Output the [X, Y] coordinate of the center of the cell containing the given text.  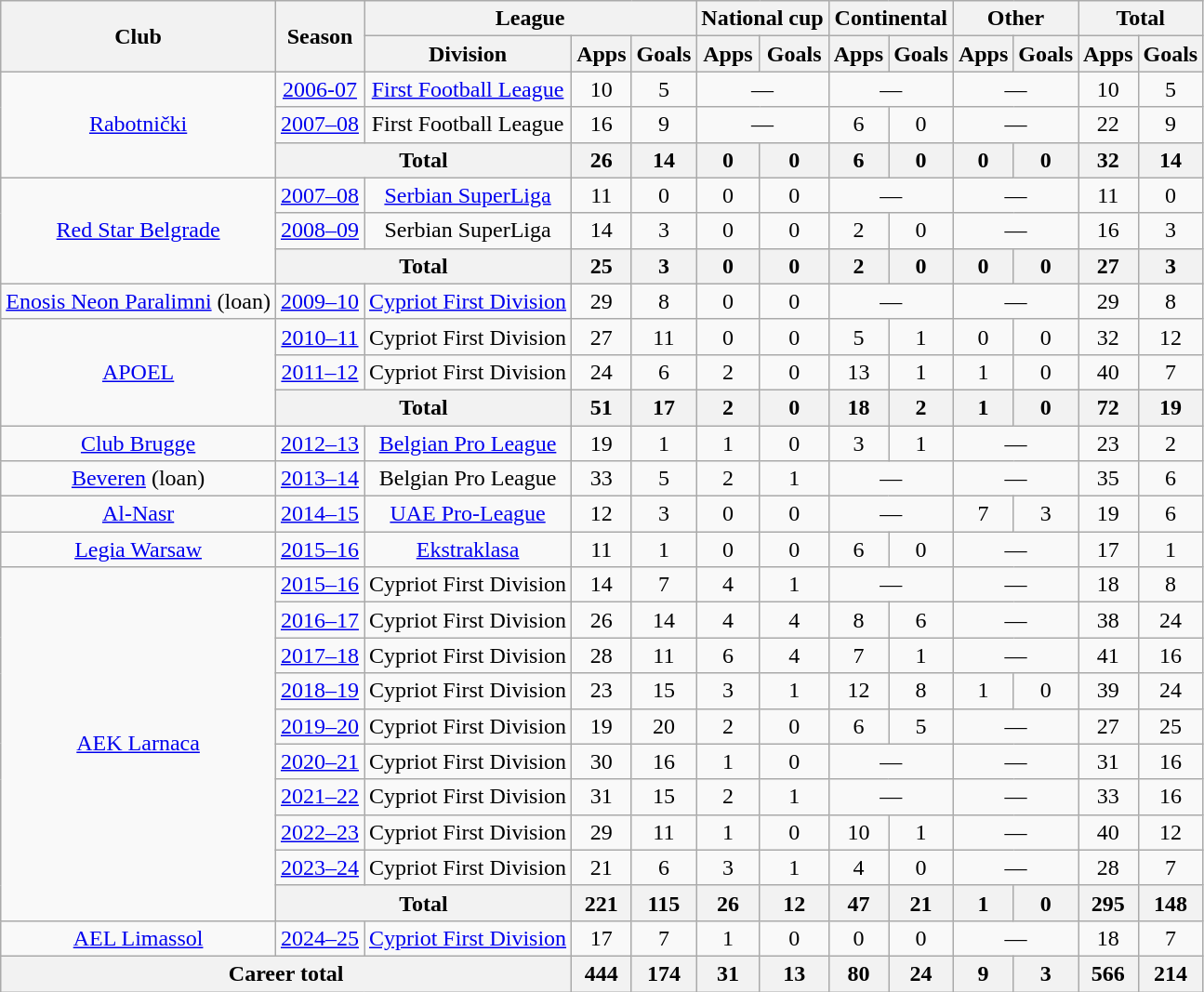
2016–17 [320, 620]
Red Star Belgrade [139, 231]
80 [858, 973]
2009–10 [320, 301]
2010–11 [320, 337]
2018–19 [320, 691]
Beveren (loan) [139, 479]
National cup [762, 19]
Continental [891, 19]
2021–22 [320, 797]
2006-07 [320, 89]
Rabotnički [139, 125]
AEL Limassol [139, 938]
38 [1108, 620]
2020–21 [320, 761]
30 [602, 761]
Other [1015, 19]
2024–25 [320, 938]
Career total [286, 973]
League [530, 19]
214 [1171, 973]
221 [602, 903]
295 [1108, 903]
2008–09 [320, 231]
Club [139, 36]
2022–23 [320, 832]
Club Brugge [139, 443]
2023–24 [320, 867]
2012–13 [320, 443]
Division [469, 54]
2011–12 [320, 372]
20 [664, 726]
39 [1108, 691]
72 [1108, 407]
2019–20 [320, 726]
51 [602, 407]
2014–15 [320, 514]
47 [858, 903]
Enosis Neon Paralimni (loan) [139, 301]
2013–14 [320, 479]
35 [1108, 479]
444 [602, 973]
174 [664, 973]
Al-Nasr [139, 514]
115 [664, 903]
148 [1171, 903]
UAE Pro-League [469, 514]
Season [320, 36]
566 [1108, 973]
2017–18 [320, 655]
Legia Warsaw [139, 549]
APOEL [139, 372]
41 [1108, 655]
Ekstraklasa [469, 549]
AEK Larnaca [139, 744]
22 [1108, 125]
